Return (X, Y) of the center of cell containing provided text 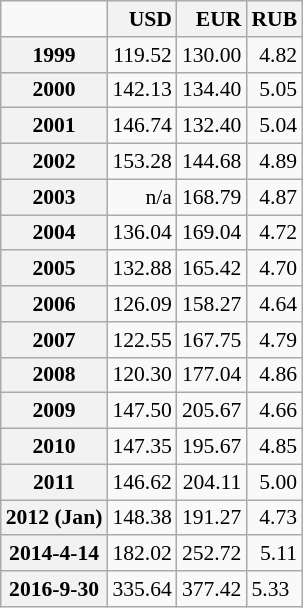
130.00 (212, 55)
4.79 (274, 340)
4.82 (274, 55)
205.67 (212, 411)
EUR (212, 19)
136.04 (142, 233)
195.67 (212, 447)
2004 (54, 233)
4.64 (274, 304)
2007 (54, 340)
167.75 (212, 340)
4.66 (274, 411)
134.40 (212, 90)
120.30 (142, 375)
2006 (54, 304)
153.28 (142, 162)
2016-9-30 (54, 589)
148.38 (142, 518)
5.33 (274, 589)
146.62 (142, 482)
147.50 (142, 411)
2001 (54, 126)
2005 (54, 269)
4.70 (274, 269)
132.88 (142, 269)
2011 (54, 482)
335.64 (142, 589)
2010 (54, 447)
5.00 (274, 482)
4.87 (274, 197)
377.42 (212, 589)
4.85 (274, 447)
177.04 (212, 375)
5.11 (274, 554)
132.40 (212, 126)
n/a (142, 197)
RUB (274, 19)
158.27 (212, 304)
146.74 (142, 126)
168.79 (212, 197)
252.72 (212, 554)
4.73 (274, 518)
2012 (Jan) (54, 518)
2009 (54, 411)
204.11 (212, 482)
182.02 (142, 554)
2000 (54, 90)
144.68 (212, 162)
191.27 (212, 518)
142.13 (142, 90)
5.04 (274, 126)
165.42 (212, 269)
126.09 (142, 304)
5.05 (274, 90)
2002 (54, 162)
USD (142, 19)
119.52 (142, 55)
169.04 (212, 233)
4.86 (274, 375)
4.72 (274, 233)
1999 (54, 55)
147.35 (142, 447)
2008 (54, 375)
4.89 (274, 162)
122.55 (142, 340)
2003 (54, 197)
2014-4-14 (54, 554)
